Return [X, Y] of the center of cell containing provided text 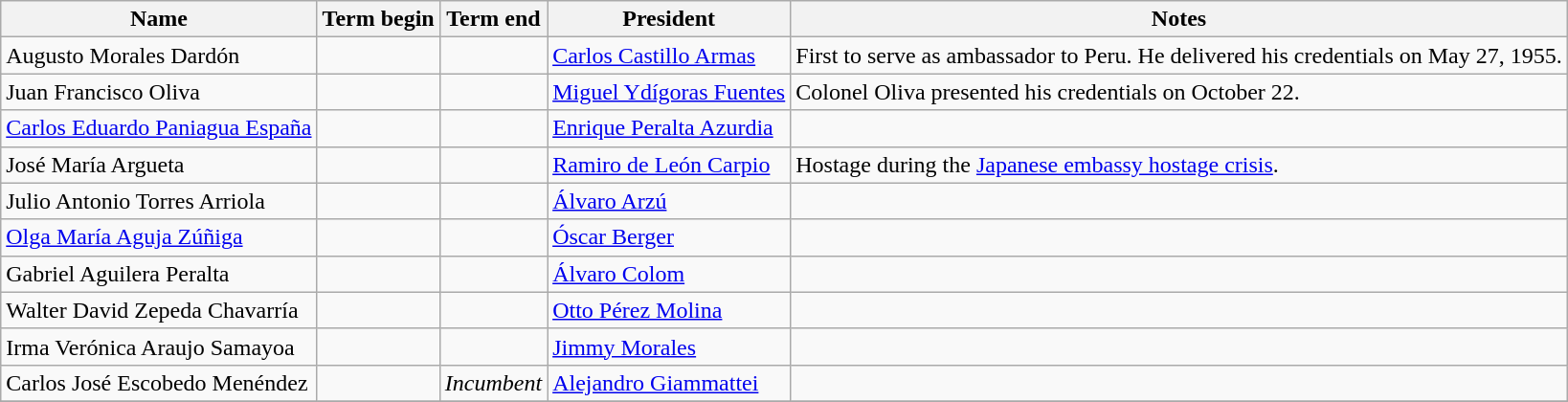
Name [159, 19]
Carlos Eduardo Paniagua España [159, 128]
Gabriel Aguilera Peralta [159, 274]
Álvaro Arzú [669, 201]
Enrique Peralta Azurdia [669, 128]
Jimmy Morales [669, 346]
José María Argueta [159, 165]
Olga María Aguja Zúñiga [159, 237]
Álvaro Colom [669, 274]
Incumbent [493, 383]
Miguel Ydígoras Fuentes [669, 92]
Carlos José Escobedo Menéndez [159, 383]
Julio Antonio Torres Arriola [159, 201]
Walter David Zepeda Chavarría [159, 310]
Augusto Morales Dardón [159, 56]
Irma Verónica Araujo Samayoa [159, 346]
Alejandro Giammattei [669, 383]
Term end [493, 19]
Juan Francisco Oliva [159, 92]
First to serve as ambassador to Peru. He delivered his credentials on May 27, 1955. [1179, 56]
Otto Pérez Molina [669, 310]
Notes [1179, 19]
Hostage during the Japanese embassy hostage crisis. [1179, 165]
Óscar Berger [669, 237]
Carlos Castillo Armas [669, 56]
Colonel Oliva presented his credentials on October 22. [1179, 92]
Ramiro de León Carpio [669, 165]
President [669, 19]
Term begin [378, 19]
